Return the (x, y) coordinate for the center point of the cell that contains the specified text.  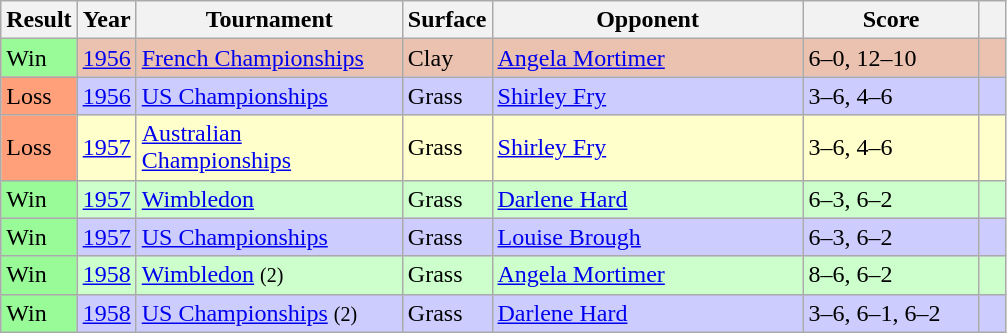
Wimbledon (269, 199)
6–0, 12–10 (891, 58)
Wimbledon (2) (269, 275)
Louise Brough (648, 237)
US Championships (2) (269, 313)
French Championships (269, 58)
Clay (447, 58)
Score (891, 20)
Tournament (269, 20)
Year (106, 20)
Opponent (648, 20)
Surface (447, 20)
Result (39, 20)
3–6, 6–1, 6–2 (891, 313)
8–6, 6–2 (891, 275)
Australian Championships (269, 148)
